Determine the (x, y) coordinate at the center of the cell enclosing the given text.  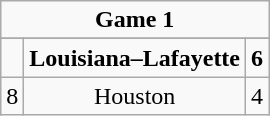
6 (258, 58)
8 (12, 96)
Houston (135, 96)
Game 1 (135, 20)
Louisiana–Lafayette (135, 58)
4 (258, 96)
